For the text-containing cell, return its midpoint in [x, y] coordinate format. 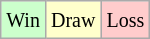
Draw [72, 20]
Win [24, 20]
Loss [126, 20]
